Find where the given text appears and provide that cell's center as [X, Y] coordinate. 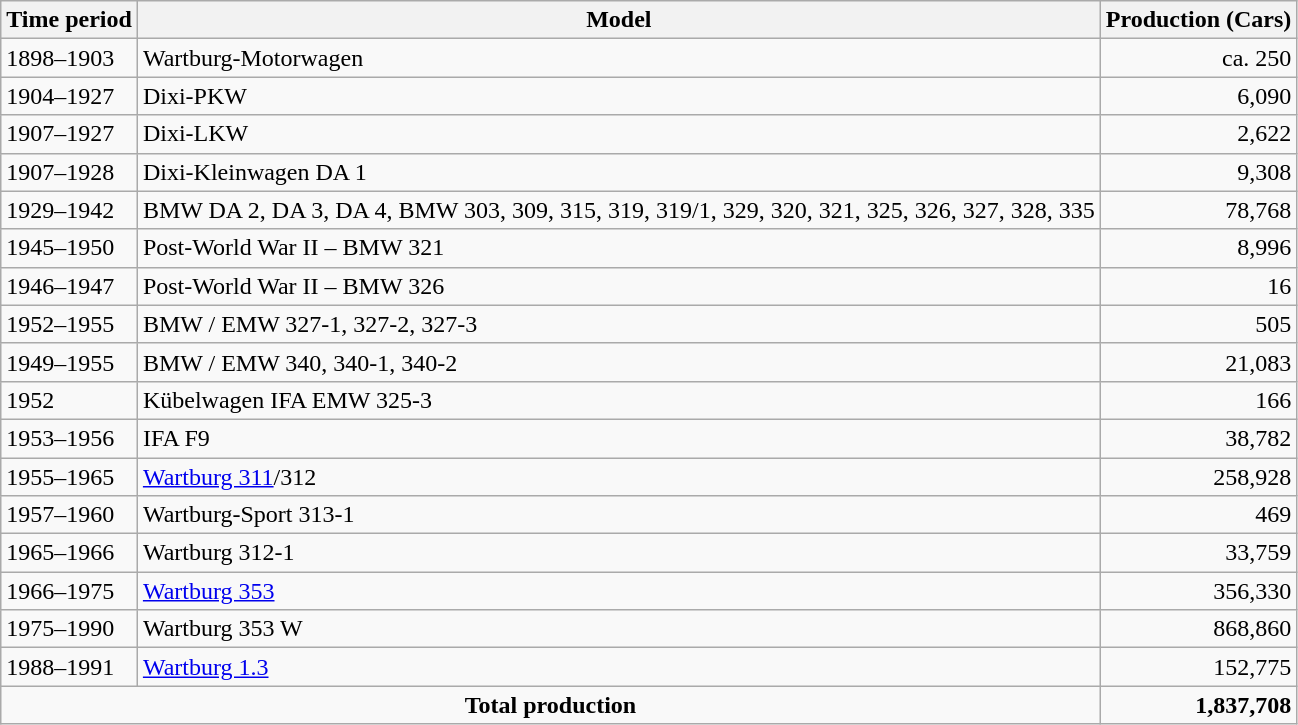
BMW / EMW 327-1, 327-2, 327-3 [618, 324]
1953–1956 [70, 438]
1965–1966 [70, 553]
1952–1955 [70, 324]
505 [1198, 324]
16 [1198, 286]
BMW / EMW 340, 340-1, 340-2 [618, 362]
6,090 [1198, 96]
1975–1990 [70, 629]
8,996 [1198, 248]
868,860 [1198, 629]
Post-World War II – BMW 326 [618, 286]
Kübelwagen IFA EMW 325-3 [618, 400]
1955–1965 [70, 477]
Wartburg 353 [618, 591]
Total production [551, 705]
1966–1975 [70, 591]
166 [1198, 400]
Post-World War II – BMW 321 [618, 248]
Wartburg-Motorwagen [618, 58]
Wartburg 312-1 [618, 553]
356,330 [1198, 591]
1988–1991 [70, 667]
1957–1960 [70, 515]
1952 [70, 400]
Wartburg-Sport 313-1 [618, 515]
IFA F9 [618, 438]
469 [1198, 515]
Wartburg 311/312 [618, 477]
78,768 [1198, 210]
BMW DA 2, DA 3, DA 4, BMW 303, 309, 315, 319, 319/1, 329, 320, 321, 325, 326, 327, 328, 335 [618, 210]
Dixi-LKW [618, 134]
152,775 [1198, 667]
1,837,708 [1198, 705]
258,928 [1198, 477]
Dixi-Kleinwagen DA 1 [618, 172]
1904–1927 [70, 96]
Model [618, 20]
2,622 [1198, 134]
1929–1942 [70, 210]
Time period [70, 20]
1946–1947 [70, 286]
Wartburg 1.3 [618, 667]
1949–1955 [70, 362]
Production (Cars) [1198, 20]
Dixi-PKW [618, 96]
1907–1928 [70, 172]
33,759 [1198, 553]
1945–1950 [70, 248]
Wartburg 353 W [618, 629]
1907–1927 [70, 134]
9,308 [1198, 172]
1898–1903 [70, 58]
ca. 250 [1198, 58]
38,782 [1198, 438]
21,083 [1198, 362]
